Return [X, Y] of the center of cell containing provided text 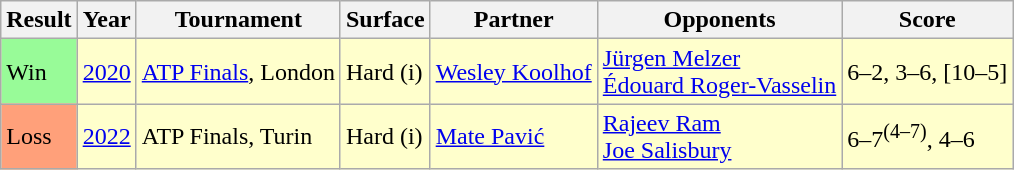
ATP Finals, Turin [238, 136]
Opponents [720, 20]
Jürgen Melzer Édouard Roger-Vasselin [720, 72]
Rajeev Ram Joe Salisbury [720, 136]
Wesley Koolhof [514, 72]
Result [39, 20]
Year [106, 20]
6–2, 3–6, [10–5] [928, 72]
Loss [39, 136]
Win [39, 72]
Surface [385, 20]
ATP Finals, London [238, 72]
Tournament [238, 20]
2020 [106, 72]
Partner [514, 20]
Score [928, 20]
2022 [106, 136]
6–7(4–7), 4–6 [928, 136]
Mate Pavić [514, 136]
